Detect which cell encompasses the target text, then output its [X, Y] center coordinate. 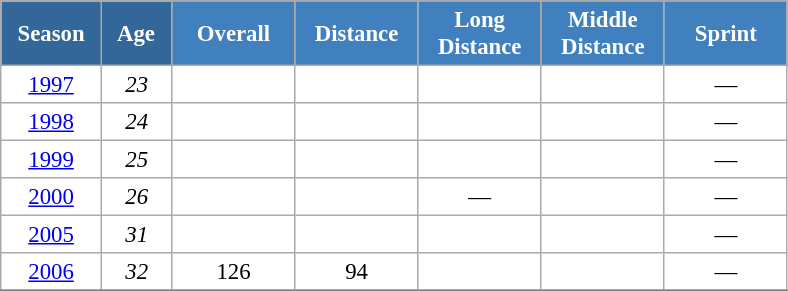
26 [136, 197]
Season [52, 34]
Overall [234, 34]
2000 [52, 197]
Middle Distance [602, 34]
Distance [356, 34]
Long Distance [480, 34]
2005 [52, 235]
1997 [52, 85]
Age [136, 34]
23 [136, 85]
1998 [52, 122]
1999 [52, 160]
25 [136, 160]
24 [136, 122]
31 [136, 235]
Sprint [726, 34]
